Output the [x, y] coordinate of the center of the cell containing the given text.  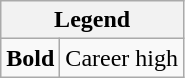
Legend [92, 20]
Career high [122, 58]
Bold [30, 58]
